Extract the (X, Y) coordinate from the center of the cell holding the provided text.  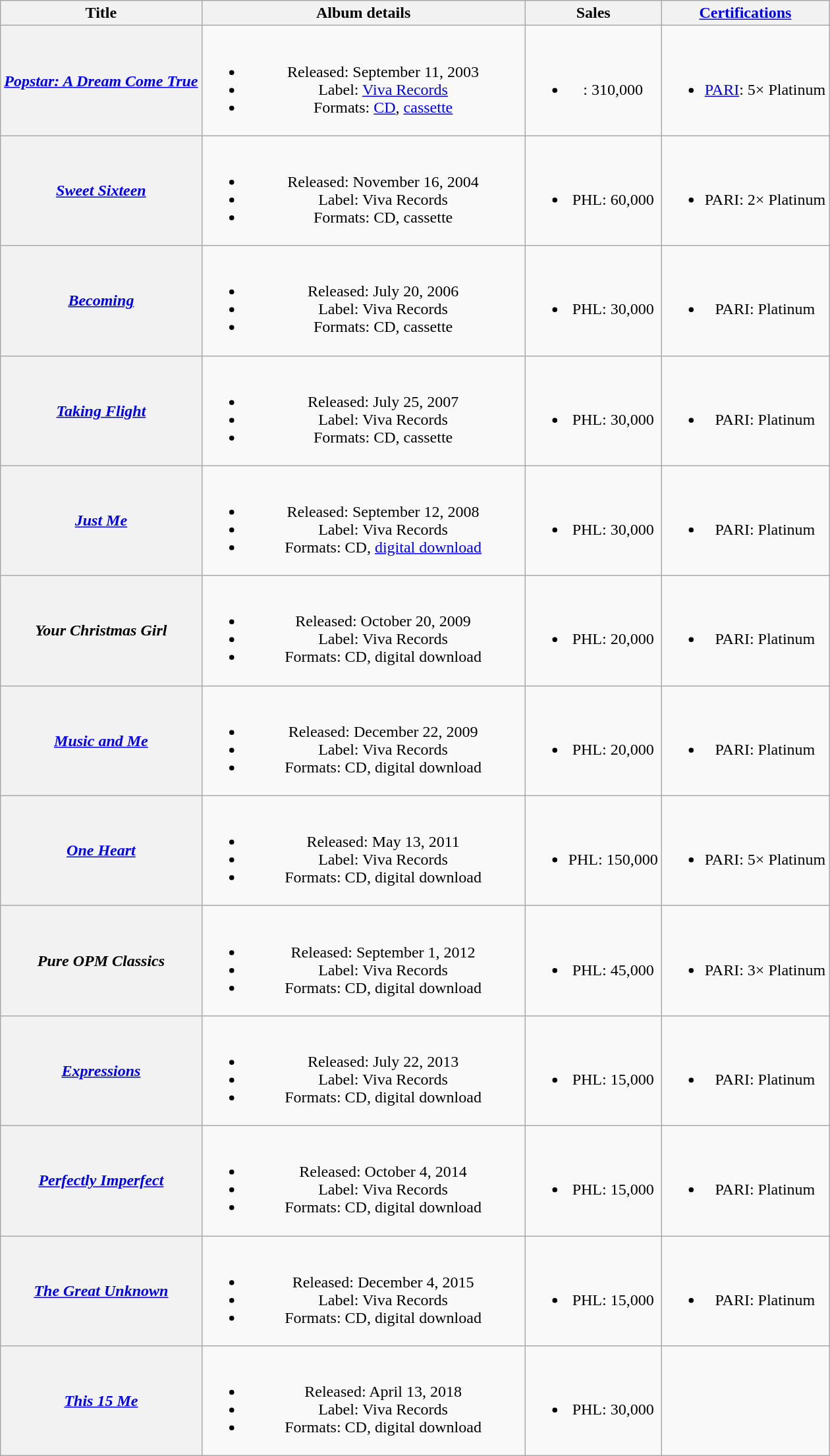
Popstar: A Dream Come True (101, 80)
Released: September 12, 2008Label: Viva RecordsFormats: CD, digital download (364, 520)
Released: July 22, 2013Label: Viva RecordsFormats: CD, digital download (364, 1071)
Expressions (101, 1071)
Released: July 25, 2007Label: Viva RecordsFormats: CD, cassette (364, 411)
Taking Flight (101, 411)
: 310,000 (593, 80)
Title (101, 13)
Perfectly Imperfect (101, 1180)
PHL: 45,000 (593, 960)
Album details (364, 13)
One Heart (101, 851)
Sales (593, 13)
PHL: 150,000 (593, 851)
PARI: 2× Platinum (745, 191)
Released: November 16, 2004Label: Viva RecordsFormats: CD, cassette (364, 191)
Released: September 11, 2003Label: Viva RecordsFormats: CD, cassette (364, 80)
Sweet Sixteen (101, 191)
Pure OPM Classics (101, 960)
Released: October 4, 2014Label: Viva RecordsFormats: CD, digital download (364, 1180)
Released: December 4, 2015Label: Viva RecordsFormats: CD, digital download (364, 1291)
Released: October 20, 2009Label: Viva RecordsFormats: CD, digital download (364, 631)
PARI: 3× Platinum (745, 960)
Just Me (101, 520)
Your Christmas Girl (101, 631)
Music and Me (101, 740)
Released: September 1, 2012Label: Viva RecordsFormats: CD, digital download (364, 960)
This 15 Me (101, 1401)
Becoming (101, 300)
Released: July 20, 2006Label: Viva RecordsFormats: CD, cassette (364, 300)
Certifications (745, 13)
The Great Unknown (101, 1291)
Released: December 22, 2009Label: Viva RecordsFormats: CD, digital download (364, 740)
Released: May 13, 2011Label: Viva RecordsFormats: CD, digital download (364, 851)
Released: April 13, 2018Label: Viva RecordsFormats: CD, digital download (364, 1401)
PHL: 60,000 (593, 191)
